Find where the given text appears and provide that cell's center as [x, y] coordinate. 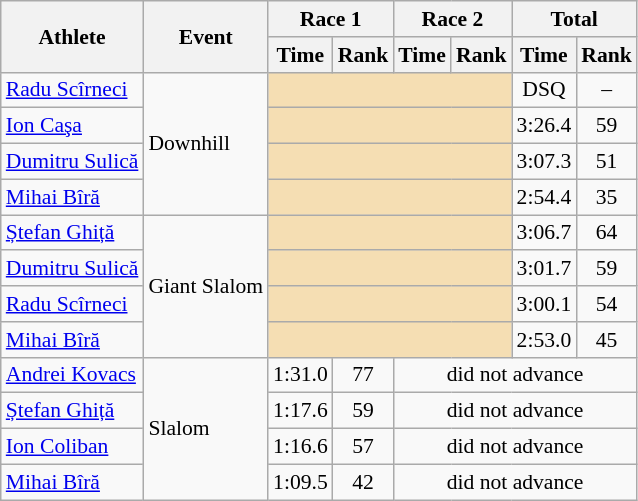
Andrei Kovacs [72, 375]
Ion Coliban [72, 447]
2:54.4 [544, 197]
Event [206, 36]
Downhill [206, 143]
1:09.5 [300, 482]
35 [606, 197]
– [606, 90]
77 [364, 375]
Ion Caşa [72, 126]
42 [364, 482]
51 [606, 162]
1:31.0 [300, 375]
54 [606, 304]
3:01.7 [544, 269]
3:26.4 [544, 126]
Race 1 [330, 19]
1:17.6 [300, 411]
45 [606, 340]
Athlete [72, 36]
1:16.6 [300, 447]
3:06.7 [544, 233]
Giant Slalom [206, 286]
Race 2 [452, 19]
57 [364, 447]
3:00.1 [544, 304]
Total [574, 19]
3:07.3 [544, 162]
DSQ [544, 90]
Slalom [206, 428]
64 [606, 233]
2:53.0 [544, 340]
